Output the [X, Y] coordinate of the center of the cell containing the given text.  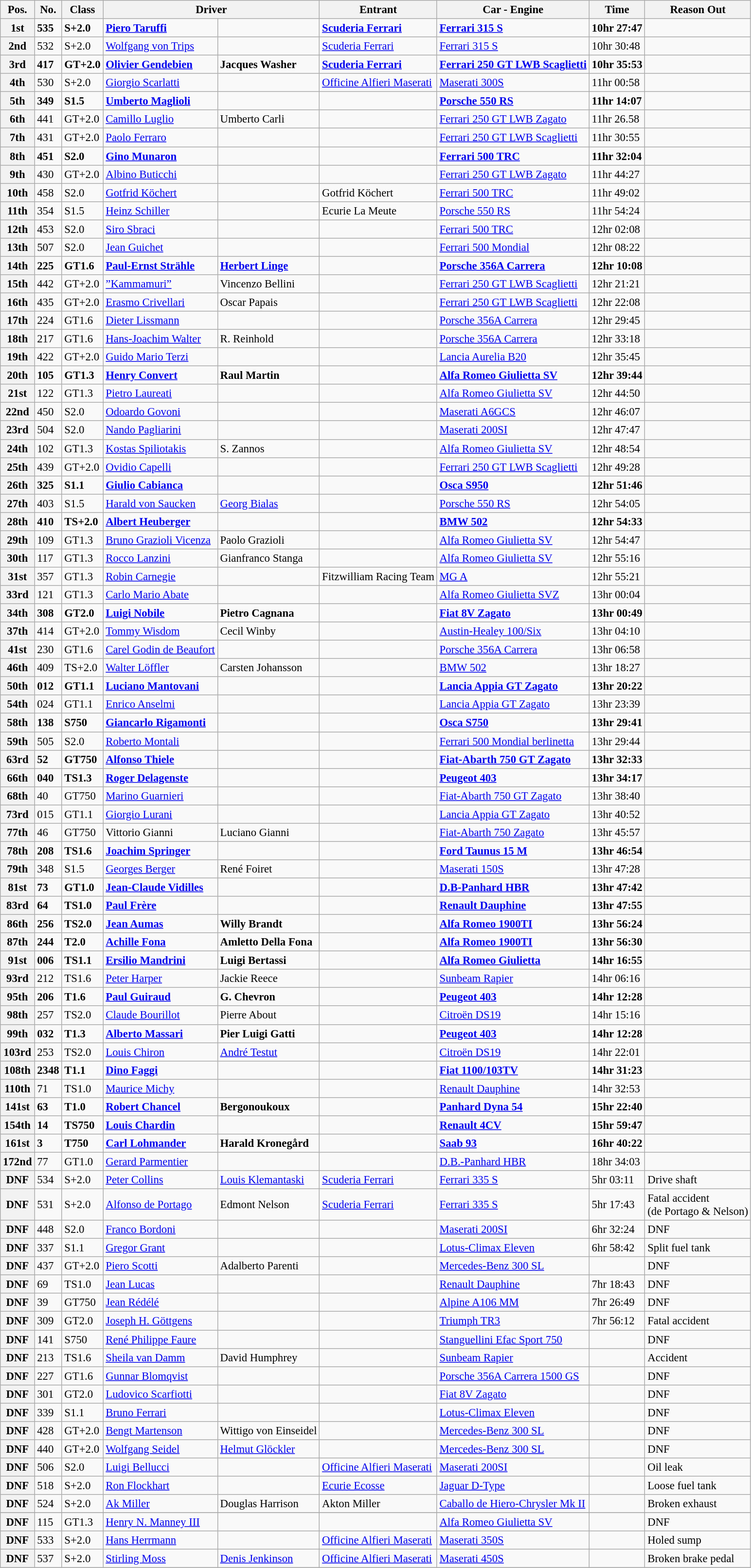
99th [18, 1033]
Ferrari 500 Mondial [513, 248]
015 [48, 814]
73 [48, 887]
Piero Taruffi [161, 28]
Odoardo Govoni [161, 412]
428 [48, 1431]
Jacques Washer [268, 65]
91st [18, 961]
Entrant [378, 10]
13hr 20:22 [617, 686]
Ferrari 500 Mondial berlinetta [513, 741]
Peter Collins [161, 1180]
Pietro Cagnana [268, 613]
13hr 47:55 [617, 906]
Bruno Grazioli Vicenza [161, 540]
77 [48, 1161]
12hr 33:18 [617, 339]
11hr 00:58 [617, 83]
532 [48, 46]
5hr 03:11 [617, 1180]
535 [48, 28]
11hr 30:55 [617, 138]
Jean Aumas [161, 924]
507 [48, 248]
Carsten Johansson [268, 668]
Olivier Gendebien [161, 65]
Alfa Romeo Giulietta SVZ [513, 595]
23rd [18, 430]
83rd [18, 906]
Gerard Parmentier [161, 1161]
115 [48, 1522]
141st [18, 1107]
14hr 32:53 [617, 1088]
Roger Delagenste [161, 778]
Tommy Wisdom [161, 631]
Maserati 150S [513, 869]
2348 [48, 1070]
Wolfgang Seidel [161, 1449]
12hr 48:54 [617, 448]
Peter Harper [161, 979]
24th [18, 448]
12hr 29:45 [617, 321]
506 [48, 1467]
Fatal accident(de Portago & Nelson) [698, 1205]
103rd [18, 1052]
Paul Frère [161, 906]
6hr 58:42 [617, 1248]
Paul Guiraud [161, 997]
Akton Miller [378, 1504]
13hr 40:52 [617, 814]
12hr 54:47 [617, 540]
11hr 32:04 [617, 156]
Dieter Lissmann [161, 321]
S. Zannos [268, 448]
Joseph H. Göttgens [161, 1321]
D.B-Panhard HBR [513, 887]
Accident [698, 1357]
25th [18, 467]
Vincenzo Bellini [268, 284]
Triumph TR3 [513, 1321]
172nd [18, 1161]
64 [48, 906]
Ersilio Mandrini [161, 961]
5th [18, 101]
224 [48, 321]
012 [48, 686]
Pierre About [268, 1016]
20th [18, 375]
18hr 34:03 [617, 1161]
Sheila van Damm [161, 1357]
7hr 26:49 [617, 1303]
217 [48, 339]
Fiat-Abarth 750 Zagato [513, 833]
TS1.3 [83, 778]
10hr 30:48 [617, 46]
11hr 49:02 [617, 193]
Alfa Romeo Giulietta [513, 961]
12hr 39:44 [617, 375]
Oscar Papais [268, 302]
Adalberto Parenti [268, 1266]
68th [18, 796]
154th [18, 1125]
No. [48, 10]
Georges Berger [161, 869]
451 [48, 156]
Helmut Glöckler [268, 1449]
Caballo de Hiero-Chrysler Mk II [513, 1504]
Broken exhaust [698, 1504]
Maserati 450S [513, 1559]
41st [18, 650]
Time [617, 10]
13hr 46:54 [617, 851]
René Philippe Faure [161, 1339]
13hr 34:17 [617, 778]
T1.3 [83, 1033]
Driver [211, 10]
Louis Chiron [161, 1052]
12hr 54:33 [617, 522]
Umberto Maglioli [161, 101]
18th [18, 339]
504 [48, 430]
102 [48, 448]
Heinz Schiller [161, 211]
108th [18, 1070]
Gregor Grant [161, 1248]
13hr 23:39 [617, 705]
448 [48, 1229]
6hr 32:24 [617, 1229]
Gianfranco Stanga [268, 558]
Franco Bordoni [161, 1229]
12hr 49:28 [617, 467]
10th [18, 193]
13hr 00:49 [617, 613]
138 [48, 723]
59th [18, 741]
Renault 4CV [513, 1125]
Rocco Lanzini [161, 558]
Saab 93 [513, 1143]
R. Reinhold [268, 339]
5hr 17:43 [617, 1205]
Class [83, 10]
54th [18, 705]
28th [18, 522]
Porsche 356A Carrera 1500 GS [513, 1376]
212 [48, 979]
Henry Convert [161, 375]
11th [18, 211]
Maserati A6GCS [513, 412]
409 [48, 668]
309 [48, 1321]
442 [48, 284]
Roberto Montali [161, 741]
André Testut [268, 1052]
Wolfgang von Trips [161, 46]
253 [48, 1052]
13hr 06:58 [617, 650]
Alberto Massari [161, 1033]
Georg Bialas [268, 503]
16hr 40:22 [617, 1143]
Henry N. Manney III [161, 1522]
Luciano Gianni [268, 833]
12th [18, 229]
58th [18, 723]
Walter Löffler [161, 668]
Pietro Laureati [161, 393]
257 [48, 1016]
534 [48, 1180]
431 [48, 138]
Jean Rédélé [161, 1303]
3rd [18, 65]
11hr 26.58 [617, 119]
256 [48, 924]
4th [18, 83]
530 [48, 83]
G. Chevron [268, 997]
Alpine A106 MM [513, 1303]
Wittigo von Einseidel [268, 1431]
17th [18, 321]
D.B.-Panhard HBR [513, 1161]
230 [48, 650]
440 [48, 1449]
39 [48, 1303]
13hr 38:40 [617, 796]
040 [48, 778]
26th [18, 485]
T750 [83, 1143]
Ak Miller [161, 1504]
Giorgio Lurani [161, 814]
12hr 55:21 [617, 576]
Harald von Saucken [161, 503]
T1.1 [83, 1070]
Jean Lucas [161, 1284]
Louis Klemantaski [268, 1180]
110th [18, 1088]
13hr 47:28 [617, 869]
227 [48, 1376]
87th [18, 942]
109 [48, 540]
Enrico Anselmi [161, 705]
Paolo Ferraro [161, 138]
348 [48, 869]
Car - Engine [513, 10]
7th [18, 138]
95th [18, 997]
Claude Bourillot [161, 1016]
Harald Kronegård [268, 1143]
206 [48, 997]
441 [48, 119]
13hr 45:57 [617, 833]
46th [18, 668]
12hr 02:08 [617, 229]
Luigi Bellucci [161, 1467]
Fatal accident [698, 1321]
Vittorio Gianni [161, 833]
79th [18, 869]
Jackie Reece [268, 979]
14hr 06:16 [617, 979]
13hr 29:41 [617, 723]
422 [48, 357]
12hr 08:22 [617, 248]
Ron Flockhart [161, 1485]
T1.0 [83, 1107]
Maserati 350S [513, 1540]
34th [18, 613]
78th [18, 851]
1st [18, 28]
Kostas Spiliotakis [161, 448]
Osca S750 [513, 723]
13th [18, 248]
22nd [18, 412]
7hr 56:12 [617, 1321]
024 [48, 705]
Paul-Ernst Strähle [161, 266]
Joachim Springer [161, 851]
12hr 35:45 [617, 357]
12hr 22:08 [617, 302]
TS750 [83, 1125]
81st [18, 887]
Gino Munaron [161, 156]
31st [18, 576]
Carel Godin de Beaufort [161, 650]
Robert Chancel [161, 1107]
121 [48, 595]
Gunnar Blomqvist [161, 1376]
Holed sump [698, 1540]
13hr 32:33 [617, 759]
Dino Faggi [161, 1070]
10hr 27:47 [617, 28]
MG A [513, 576]
TS1.1 [83, 961]
117 [48, 558]
Ecurie La Meute [378, 211]
16th [18, 302]
”Kammamuri” [161, 284]
414 [48, 631]
Oil leak [698, 1467]
337 [48, 1248]
Giulio Cabianca [161, 485]
27th [18, 503]
Achille Fona [161, 942]
69 [48, 1284]
12hr 47:47 [617, 430]
524 [48, 1504]
Ovidio Capelli [161, 467]
Edmont Nelson [268, 1205]
Denis Jenkinson [268, 1559]
3 [48, 1143]
14hr 15:16 [617, 1016]
325 [48, 485]
40 [48, 796]
13hr 56:30 [617, 942]
Stanguellini Efac Sport 750 [513, 1339]
Jean Guichet [161, 248]
Jean-Claude Vidilles [161, 887]
14 [48, 1125]
Panhard Dyna 54 [513, 1107]
Piero Scotti [161, 1266]
Bengt Martenson [161, 1431]
Herbert Linge [268, 266]
Osca S950 [513, 485]
Marino Guarnieri [161, 796]
225 [48, 266]
518 [48, 1485]
86th [18, 924]
458 [48, 193]
354 [48, 211]
533 [48, 1540]
Umberto Carli [268, 119]
Camillo Luglio [161, 119]
105 [48, 375]
21st [18, 393]
Split fuel tank [698, 1248]
13hr 29:44 [617, 741]
29th [18, 540]
537 [48, 1559]
14hr 22:01 [617, 1052]
7hr 18:43 [617, 1284]
Giorgio Scarlatti [161, 83]
Erasmo Crivellari [161, 302]
12hr 51:46 [617, 485]
Ford Taunus 15 M [513, 851]
13hr 04:10 [617, 631]
006 [48, 961]
10hr 35:53 [617, 65]
14hr 31:23 [617, 1070]
T1.6 [83, 997]
11hr 44:27 [617, 174]
12hr 10:08 [617, 266]
430 [48, 174]
453 [48, 229]
Lancia Aurelia B20 [513, 357]
Ludovico Scarfiotti [161, 1394]
Hans-Joachim Walter [161, 339]
Pos. [18, 10]
73rd [18, 814]
63 [48, 1107]
Stirling Moss [161, 1559]
6th [18, 119]
Alfonso Thiele [161, 759]
Luigi Nobile [161, 613]
71 [48, 1088]
Broken brake pedal [698, 1559]
Ecurie Ecosse [378, 1485]
Maurice Michy [161, 1088]
Fitzwilliam Racing Team [378, 576]
Willy Brandt [268, 924]
244 [48, 942]
141 [48, 1339]
66th [18, 778]
122 [48, 393]
161st [18, 1143]
437 [48, 1266]
15hr 59:47 [617, 1125]
Siro Sbraci [161, 229]
8th [18, 156]
Alfonso de Portago [161, 1205]
12hr 55:16 [617, 558]
Douglas Harrison [268, 1504]
Guido Mario Terzi [161, 357]
12hr 44:50 [617, 393]
37th [18, 631]
13hr 47:42 [617, 887]
Fiat 1100/103TV [513, 1070]
Luigi Bertassi [268, 961]
Drive shaft [698, 1180]
13hr 00:04 [617, 595]
403 [48, 503]
435 [48, 302]
Jaguar D-Type [513, 1485]
Austin-Healey 100/Six [513, 631]
410 [48, 522]
349 [48, 101]
77th [18, 833]
339 [48, 1412]
439 [48, 467]
208 [48, 851]
Bruno Ferrari [161, 1412]
Nando Pagliarini [161, 430]
301 [48, 1394]
30th [18, 558]
63rd [18, 759]
12hr 46:07 [617, 412]
12hr 54:05 [617, 503]
308 [48, 613]
Amletto Della Fona [268, 942]
93rd [18, 979]
Hans Herrmann [161, 1540]
531 [48, 1205]
15hr 22:40 [617, 1107]
11hr 54:24 [617, 211]
Giancarlo Rigamonti [161, 723]
Paolo Grazioli [268, 540]
19th [18, 357]
11hr 14:07 [617, 101]
Maserati 300S [513, 83]
Louis Chardin [161, 1125]
Robin Carnegie [161, 576]
Pier Luigi Gatti [268, 1033]
Carlo Mario Abate [161, 595]
René Foiret [268, 869]
98th [18, 1016]
T2.0 [83, 942]
46 [48, 833]
032 [48, 1033]
12hr 21:21 [617, 284]
2nd [18, 46]
Bergonoukoux [268, 1107]
13hr 56:24 [617, 924]
David Humphrey [268, 1357]
14th [18, 266]
Loose fuel tank [698, 1485]
15th [18, 284]
213 [48, 1357]
Albino Buticchi [161, 174]
13hr 18:27 [617, 668]
33rd [18, 595]
357 [48, 576]
505 [48, 741]
52 [48, 759]
Reason Out [698, 10]
50th [18, 686]
Carl Lohmander [161, 1143]
9th [18, 174]
450 [48, 412]
417 [48, 65]
Luciano Mantovani [161, 686]
Raul Martin [268, 375]
Cecil Winby [268, 631]
14hr 16:55 [617, 961]
Albert Heuberger [161, 522]
